Capture the cell that displays the provided text and extract its [x, y] central coordinate. 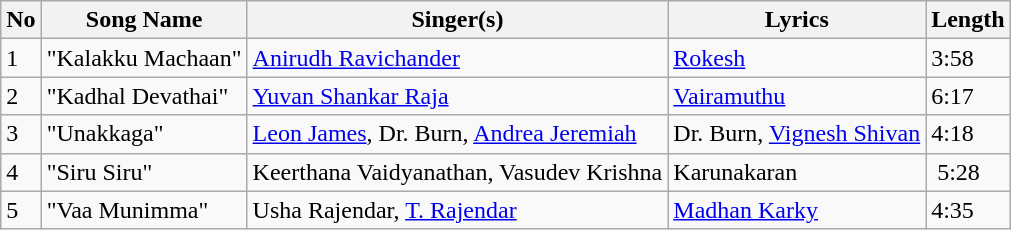
4 [21, 172]
Karunakaran [797, 172]
5 [21, 210]
Lyrics [797, 20]
1 [21, 58]
Song Name [144, 20]
No [21, 20]
Yuvan Shankar Raja [458, 96]
5:28 [968, 172]
"Siru Siru" [144, 172]
Rokesh [797, 58]
Dr. Burn, Vignesh Shivan [797, 134]
Length [968, 20]
"Vaa Munimma" [144, 210]
Anirudh Ravichander [458, 58]
Usha Rajendar, T. Rajendar [458, 210]
2 [21, 96]
"Kalakku Machaan" [144, 58]
"Unakkaga" [144, 134]
"Kadhal Devathai" [144, 96]
Singer(s) [458, 20]
4:18 [968, 134]
6:17 [968, 96]
3 [21, 134]
3:58 [968, 58]
4:35 [968, 210]
Vairamuthu [797, 96]
Keerthana Vaidyanathan, Vasudev Krishna [458, 172]
Madhan Karky [797, 210]
Leon James, Dr. Burn, Andrea Jeremiah [458, 134]
